Locate the cell with the specified text and output its (x, y) center coordinate. 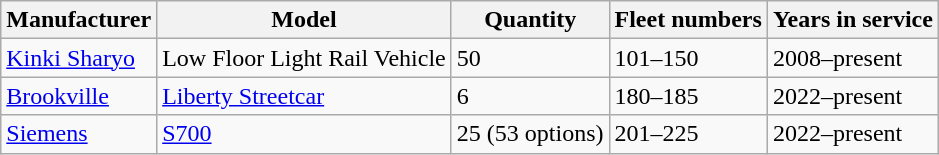
2008–present (852, 58)
Liberty Streetcar (304, 96)
Model (304, 20)
Years in service (852, 20)
6 (530, 96)
Low Floor Light Rail Vehicle (304, 58)
Brookville (79, 96)
101–150 (688, 58)
Manufacturer (79, 20)
Quantity (530, 20)
Fleet numbers (688, 20)
50 (530, 58)
S700 (304, 134)
Siemens (79, 134)
180–185 (688, 96)
25 (53 options) (530, 134)
201–225 (688, 134)
Kinki Sharyo (79, 58)
